Capture the cell that displays the provided text and extract its [X, Y] central coordinate. 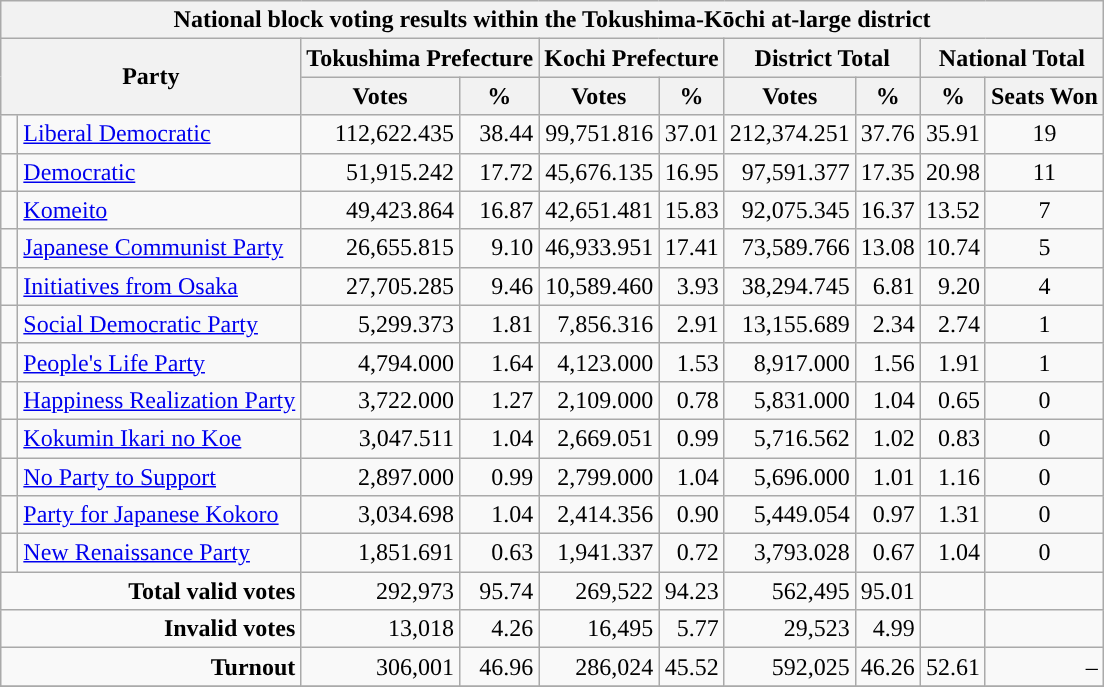
2.74 [952, 324]
Total valid votes [151, 591]
46.26 [888, 667]
17.72 [498, 172]
112,622.435 [380, 134]
29,523 [790, 629]
7 [1044, 210]
3,722.000 [380, 400]
52.61 [952, 667]
0.72 [692, 553]
District Total [822, 58]
46.96 [498, 667]
Komeito [160, 210]
1.56 [888, 362]
1.91 [952, 362]
Social Democratic Party [160, 324]
4.26 [498, 629]
562,495 [790, 591]
Seats Won [1044, 96]
1.27 [498, 400]
46,933.951 [599, 248]
15.83 [692, 210]
1.31 [952, 515]
269,522 [599, 591]
16.95 [692, 172]
10.74 [952, 248]
0.65 [952, 400]
94.23 [692, 591]
38,294.745 [790, 286]
Democratic [160, 172]
Kokumin Ikari no Koe [160, 438]
92,075.345 [790, 210]
27,705.285 [380, 286]
4.99 [888, 629]
8,917.000 [790, 362]
2.34 [888, 324]
45,676.135 [599, 172]
2,414.356 [599, 515]
Party [151, 77]
592,025 [790, 667]
No Party to Support [160, 477]
Happiness Realization Party [160, 400]
2,669.051 [599, 438]
5,299.373 [380, 324]
306,001 [380, 667]
Tokushima Prefecture [420, 58]
19 [1044, 134]
286,024 [599, 667]
16.87 [498, 210]
1.02 [888, 438]
Kochi Prefecture [632, 58]
2,799.000 [599, 477]
5,716.562 [790, 438]
292,973 [380, 591]
Turnout [151, 667]
5,831.000 [790, 400]
13,155.689 [790, 324]
5,696.000 [790, 477]
95.01 [888, 591]
20.98 [952, 172]
1.53 [692, 362]
13.52 [952, 210]
4,794.000 [380, 362]
Liberal Democratic [160, 134]
Invalid votes [151, 629]
4 [1044, 286]
9.20 [952, 286]
51,915.242 [380, 172]
16,495 [599, 629]
3,047.511 [380, 438]
6.81 [888, 286]
37.76 [888, 134]
11 [1044, 172]
New Renaissance Party [160, 553]
37.01 [692, 134]
17.41 [692, 248]
4,123.000 [599, 362]
26,655.815 [380, 248]
2,897.000 [380, 477]
5,449.054 [790, 515]
9.10 [498, 248]
0.63 [498, 553]
9.46 [498, 286]
17.35 [888, 172]
0.90 [692, 515]
97,591.377 [790, 172]
1.81 [498, 324]
0.67 [888, 553]
5.77 [692, 629]
3,793.028 [790, 553]
13,018 [380, 629]
13.08 [888, 248]
16.37 [888, 210]
2.91 [692, 324]
212,374.251 [790, 134]
35.91 [952, 134]
1,941.337 [599, 553]
10,589.460 [599, 286]
People's Life Party [160, 362]
0.97 [888, 515]
73,589.766 [790, 248]
National Total [1012, 58]
– [1044, 667]
99,751.816 [599, 134]
5 [1044, 248]
0.83 [952, 438]
Party for Japanese Kokoro [160, 515]
0.78 [692, 400]
2,109.000 [599, 400]
49,423.864 [380, 210]
1,851.691 [380, 553]
3,034.698 [380, 515]
Initiatives from Osaka [160, 286]
3.93 [692, 286]
1.16 [952, 477]
1.64 [498, 362]
95.74 [498, 591]
Japanese Communist Party [160, 248]
45.52 [692, 667]
7,856.316 [599, 324]
42,651.481 [599, 210]
1.01 [888, 477]
38.44 [498, 134]
National block voting results within the Tokushima-Kōchi at-large district [552, 20]
